From the cell containing the given text, extract its center point as [X, Y] coordinate. 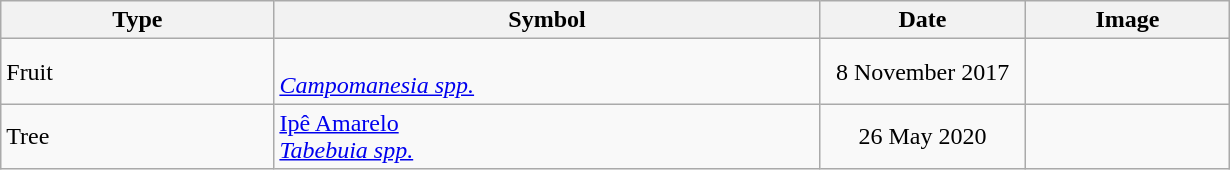
26 May 2020 [922, 136]
Symbol [547, 20]
Date [922, 20]
Fruit [138, 72]
Type [138, 20]
Tree [138, 136]
Campomanesia spp. [547, 72]
Image [1128, 20]
Ipê AmareloTabebuia spp. [547, 136]
8 November 2017 [922, 72]
